Identify which cell holds the provided text, then report its (X, Y) central coordinate. 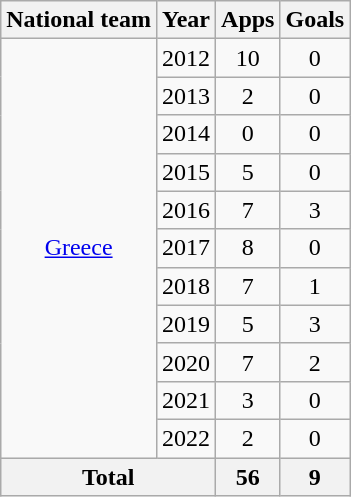
2021 (186, 400)
2022 (186, 438)
10 (248, 58)
Apps (248, 20)
2013 (186, 96)
2018 (186, 286)
9 (315, 477)
2014 (186, 134)
8 (248, 248)
1 (315, 286)
National team (79, 20)
Goals (315, 20)
2012 (186, 58)
2016 (186, 210)
2015 (186, 172)
Year (186, 20)
56 (248, 477)
Greece (79, 248)
2017 (186, 248)
2020 (186, 362)
2019 (186, 324)
Total (108, 477)
